Determine the (x, y) coordinate at the center of the cell enclosing the given text.  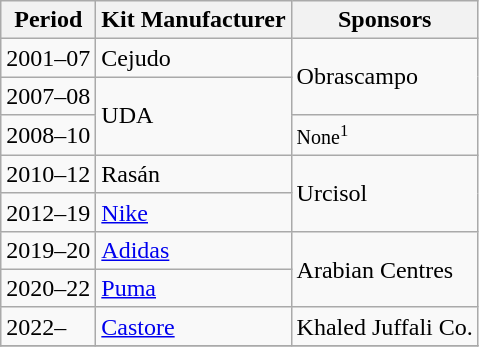
2008–10 (48, 135)
2022– (48, 326)
2012–19 (48, 212)
Khaled Juffali Co. (384, 326)
Adidas (194, 250)
2001–07 (48, 58)
Puma (194, 288)
Nike (194, 212)
Period (48, 20)
2010–12 (48, 174)
Arabian Centres (384, 269)
Rasán (194, 174)
Castore (194, 326)
Urcisol (384, 193)
None1 (384, 135)
Kit Manufacturer (194, 20)
Cejudo (194, 58)
Sponsors (384, 20)
Obrascampo (384, 77)
UDA (194, 116)
2007–08 (48, 96)
2020–22 (48, 288)
2019–20 (48, 250)
